Scan for the cell matching the given text and deliver its [x, y] coordinate at center. 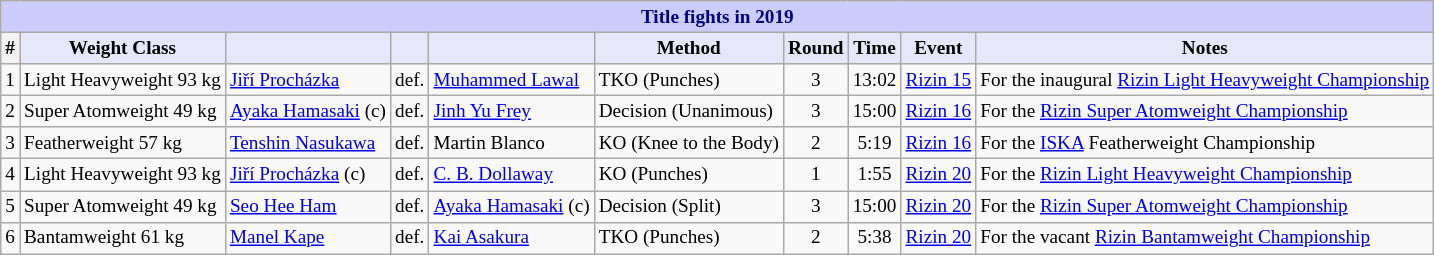
For the ISKA Featherweight Championship [1205, 143]
Bantamweight 61 kg [123, 238]
KO (Punches) [688, 175]
For the inaugural Rizin Light Heavyweight Championship [1205, 80]
For the Rizin Light Heavyweight Championship [1205, 175]
Jinh Yu Frey [512, 111]
Event [938, 48]
Manel Kape [308, 238]
Kai Asakura [512, 238]
Round [816, 48]
Notes [1205, 48]
Muhammed Lawal [512, 80]
Decision (Unanimous) [688, 111]
Jiří Procházka (c) [308, 175]
C. B. Dollaway [512, 175]
Weight Class [123, 48]
Time [874, 48]
6 [10, 238]
Featherweight 57 kg [123, 143]
13:02 [874, 80]
Martin Blanco [512, 143]
KO (Knee to the Body) [688, 143]
Decision (Split) [688, 206]
5 [10, 206]
Tenshin Nasukawa [308, 143]
4 [10, 175]
Seo Hee Ham [308, 206]
Method [688, 48]
# [10, 48]
Jiří Procházka [308, 80]
For the vacant Rizin Bantamweight Championship [1205, 238]
1:55 [874, 175]
5:38 [874, 238]
5:19 [874, 143]
Title fights in 2019 [718, 17]
Rizin 15 [938, 80]
